Locate the cell with the specified text and output its [x, y] center coordinate. 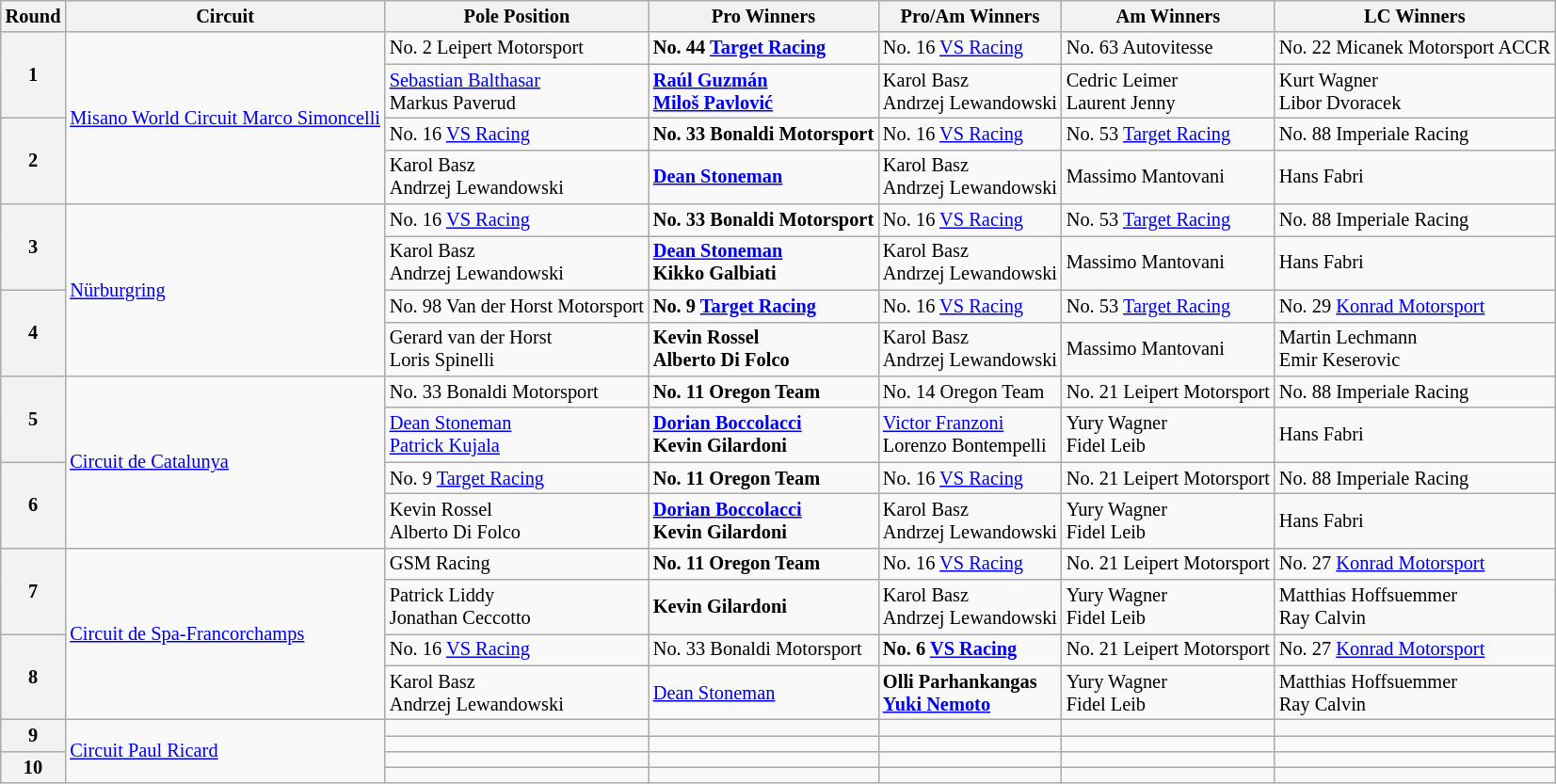
Am Winners [1168, 16]
4 [34, 333]
Gerard van der Horst Loris Spinelli [517, 349]
No. 6 VS Racing [970, 649]
Circuit Paul Ricard [225, 751]
6 [34, 504]
1 [34, 75]
Raúl Guzmán Miloš Pavlović [763, 91]
Dean Stoneman Kikko Galbiati [763, 263]
No. 2 Leipert Motorsport [517, 48]
Victor Franzoni Lorenzo Bontempelli [970, 435]
10 [34, 767]
Martin Lechmann Emir Keserovic [1415, 349]
Sebastian Balthasar Markus Paverud [517, 91]
Cedric Leimer Laurent Jenny [1168, 91]
No. 22 Micanek Motorsport ACCR [1415, 48]
9 [34, 735]
3 [34, 247]
8 [34, 676]
Kurt Wagner Libor Dvoracek [1415, 91]
7 [34, 591]
GSM Racing [517, 564]
5 [34, 418]
No. 98 Van der Horst Motorsport [517, 306]
2 [34, 160]
Nürburgring [225, 290]
Misano World Circuit Marco Simoncelli [225, 119]
No. 44 Target Racing [763, 48]
Pole Position [517, 16]
Olli Parhankangas Yuki Nemoto [970, 693]
Dean Stoneman Patrick Kujala [517, 435]
LC Winners [1415, 16]
No. 14 Oregon Team [970, 392]
No. 63 Autovitesse [1168, 48]
Pro/Am Winners [970, 16]
Kevin Gilardoni [763, 607]
Circuit de Catalunya [225, 461]
Circuit [225, 16]
Circuit de Spa-Francorchamps [225, 634]
Pro Winners [763, 16]
Patrick Liddy Jonathan Ceccotto [517, 607]
No. 29 Konrad Motorsport [1415, 306]
Round [34, 16]
